Return (X, Y) of the center of cell containing provided text 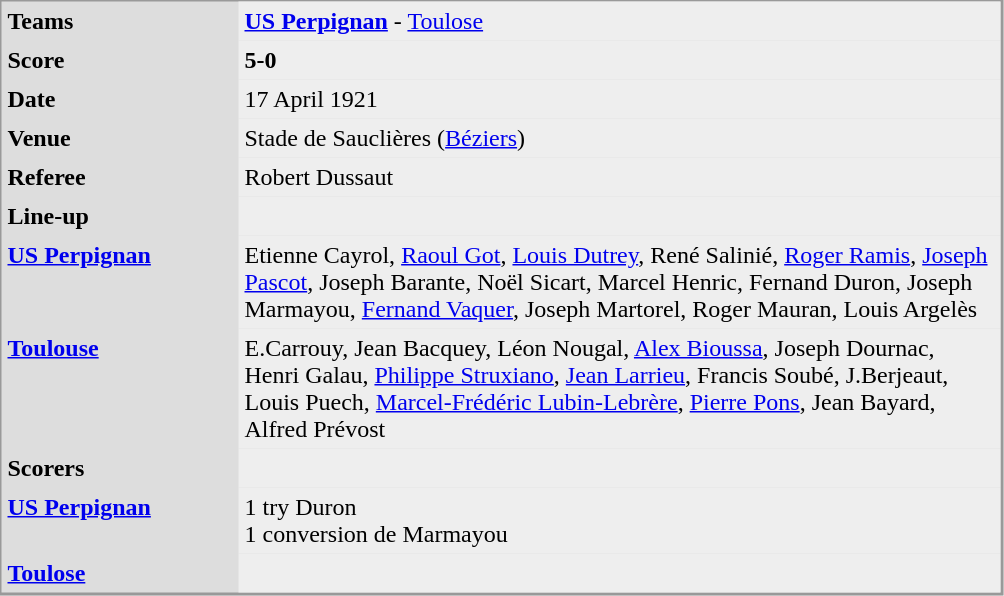
5-0 (619, 60)
Venue (120, 138)
Scorers (120, 468)
Toulose (120, 574)
1 try Duron1 conversion de Marmayou (619, 521)
Robert Dussaut (619, 178)
17 April 1921 (619, 100)
Line-up (120, 216)
Date (120, 100)
Teams (120, 22)
Toulouse (120, 388)
Referee (120, 178)
Stade de Sauclières (Béziers) (619, 138)
US Perpignan - Toulose (619, 22)
Score (120, 60)
